Identify which cell holds the provided text, then report its [x, y] central coordinate. 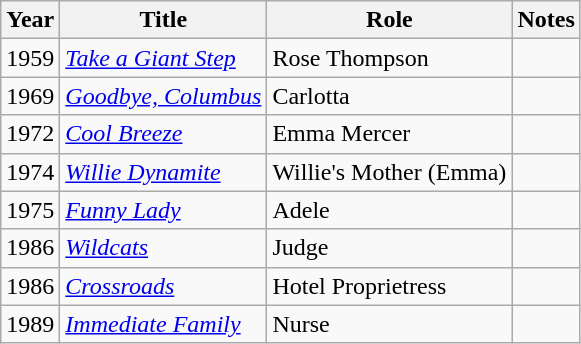
1989 [30, 324]
Title [164, 20]
1959 [30, 58]
Carlotta [390, 96]
Willie's Mother (Emma) [390, 172]
1974 [30, 172]
Take a Giant Step [164, 58]
Notes [546, 20]
Hotel Proprietress [390, 286]
Role [390, 20]
Emma Mercer [390, 134]
Nurse [390, 324]
Cool Breeze [164, 134]
1969 [30, 96]
1975 [30, 210]
Wildcats [164, 248]
Rose Thompson [390, 58]
Willie Dynamite [164, 172]
Funny Lady [164, 210]
Crossroads [164, 286]
Goodbye, Columbus [164, 96]
1972 [30, 134]
Adele [390, 210]
Judge [390, 248]
Immediate Family [164, 324]
Year [30, 20]
